Capture the cell that displays the provided text and extract its [X, Y] central coordinate. 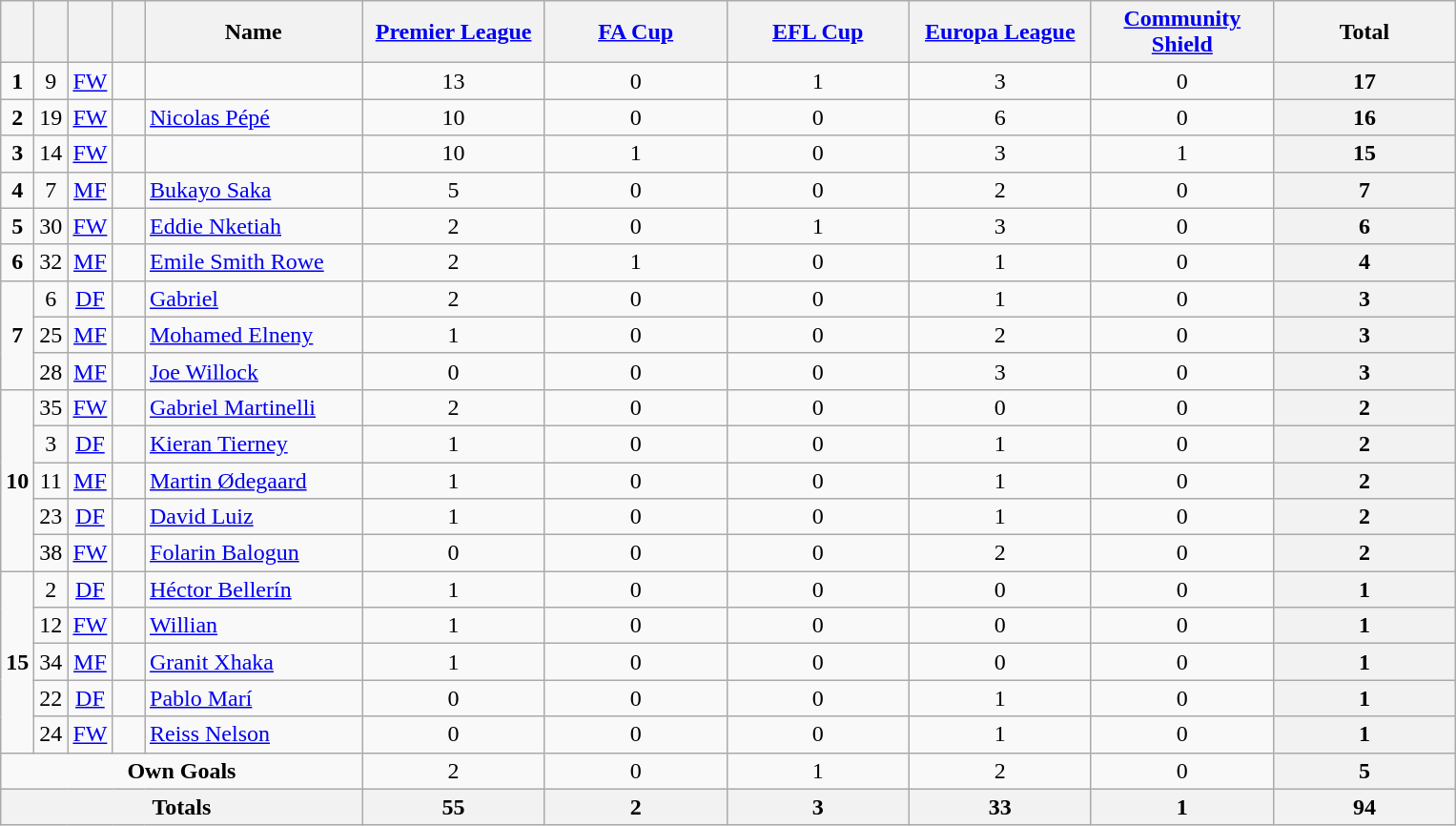
EFL Cup [818, 32]
Own Goals [181, 771]
Kieran Tierney [254, 444]
30 [51, 226]
24 [51, 734]
Folarin Balogun [254, 553]
Premier League [454, 32]
12 [51, 626]
Joe Willock [254, 371]
23 [51, 517]
Pablo Marí [254, 698]
Total [1364, 32]
94 [1364, 807]
19 [51, 117]
28 [51, 371]
Martin Ødegaard [254, 480]
32 [51, 262]
Community Shield [1182, 32]
14 [51, 154]
25 [51, 335]
9 [51, 81]
13 [454, 81]
Name [254, 32]
11 [51, 480]
35 [51, 407]
Nicolas Pépé [254, 117]
David Luiz [254, 517]
Eddie Nketiah [254, 226]
17 [1364, 81]
Totals [181, 807]
33 [999, 807]
Gabriel Martinelli [254, 407]
Europa League [999, 32]
38 [51, 553]
FA Cup [635, 32]
Emile Smith Rowe [254, 262]
55 [454, 807]
Granit Xhaka [254, 662]
34 [51, 662]
Reiss Nelson [254, 734]
Mohamed Elneny [254, 335]
Willian [254, 626]
Gabriel [254, 299]
22 [51, 698]
Héctor Bellerín [254, 589]
Bukayo Saka [254, 190]
16 [1364, 117]
